Detect which cell encompasses the target text, then output its (x, y) center coordinate. 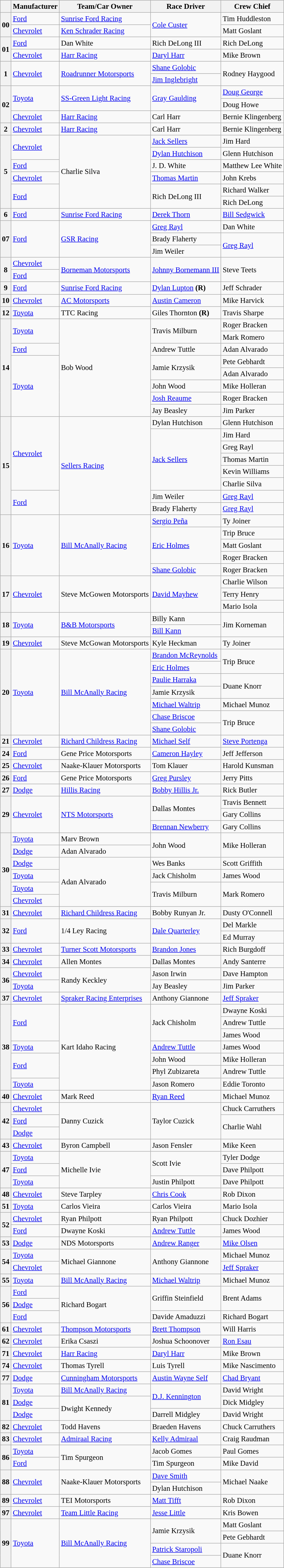
37 (6, 998)
Scott Griffith (252, 863)
Kevin Williams (252, 472)
43 (6, 1145)
Tim Huddleston (252, 19)
54 (6, 1262)
Chad Bryant (252, 1378)
25 (6, 766)
Johnny Bornemann III (185, 270)
Doug George (252, 92)
Jeff Schrader (252, 288)
88 (6, 1482)
52 (6, 1225)
Will Harris (252, 1329)
Richard Walker (252, 190)
Gray Gaulding (185, 98)
Cameron Hayley (185, 753)
Griffin Steinfield (185, 1298)
Wes Banks (185, 863)
Steve Teets (252, 270)
Steve McGowan Motorsports (105, 643)
Mike David (252, 1464)
John Krebs (252, 178)
Chuck Dozhier (252, 1219)
Thompson Motorsports (105, 1329)
Greg Pursley (185, 778)
99 (6, 1543)
07 (6, 239)
Harold Kunsman (252, 766)
42 (6, 1120)
J. D. White (185, 166)
Jesse Little (185, 1513)
TEI Motorsports (105, 1500)
Jacob Gomes (185, 1451)
01 (6, 50)
Taylor Cuzick (185, 1120)
Allen Montes (105, 962)
Michael Self (185, 741)
Justin Philpott (185, 1182)
Giles Thornton (R) (185, 313)
Dale Quarterley (185, 931)
14 (6, 367)
Turner Scott Motorsports (105, 949)
62 (6, 1341)
33 (6, 949)
Team Little Racing (105, 1513)
Jerry Pitts (252, 778)
Steve McGowen Motorsports (105, 594)
55 (6, 1280)
30 (6, 870)
Del Markle (252, 925)
Erika Csaszi (105, 1341)
83 (6, 1439)
38 (6, 1048)
74 (6, 1366)
SS-Green Light Racing (105, 98)
Thomas Tyrell (105, 1366)
Tyler Dodge (252, 1158)
D.J. Kennington (185, 1396)
Joshua Schoonover (185, 1341)
5 (6, 172)
18 (6, 625)
GSR Racing (105, 239)
AC Motorsports (105, 300)
Bill Kann (185, 631)
1/4 Ley Racing (105, 931)
Mike Keen (252, 1145)
48 (6, 1194)
6 (6, 215)
Patrick Staropoli (185, 1549)
20 (6, 692)
86 (6, 1457)
19 (6, 643)
Hillis Racing (105, 790)
Dylan Lupton (R) (185, 288)
Crew Chief (252, 7)
Matthew Lee White (252, 166)
Rodney Haygood (252, 74)
26 (6, 778)
Andy Santerre (252, 962)
Brandon Jones (185, 949)
Brandon McReynolds (185, 655)
Spraker Racing Enterprises (105, 998)
29 (6, 815)
53 (6, 1243)
Dick Midgley (252, 1403)
Dusty O'Connell (252, 913)
2 (6, 129)
Eddie Toronto (252, 1084)
32 (6, 931)
77 (6, 1378)
Sellers Racing (105, 466)
16 (6, 545)
8 (6, 270)
Dwight Kennedy (105, 1408)
Admiraal Racing (105, 1439)
Phyl Zubizareta (185, 1072)
Charlie Wilson (252, 582)
Cunningham Motorsports (105, 1378)
21 (6, 741)
Ken Schrader Racing (105, 31)
12 (6, 313)
34 (6, 962)
Charlie Wahl (252, 1127)
Josh Reaume (185, 398)
36 (6, 980)
Dave Hampton (252, 974)
Kyle Heckman (185, 643)
Travis Bennett (252, 803)
Borneman Motorsports (105, 270)
97 (6, 1513)
Roadrunner Motorsports (105, 74)
81 (6, 1403)
Chris Cook (185, 1194)
Mike Nascimento (252, 1366)
David Mayhew (185, 594)
Austin Cameron (185, 300)
Rick Butler (252, 790)
Byron Campbell (105, 1145)
82 (6, 1427)
Race Driver (185, 7)
Davide Amaduzzi (185, 1317)
56 (6, 1304)
Sergio Peña (185, 521)
Jeff Jefferson (252, 753)
B&B Motorsports (105, 625)
9 (6, 288)
Billy Kann (185, 619)
Rich Burgdoff (252, 949)
Ed Murray (252, 937)
Derek Thorn (185, 215)
Terry Henry (252, 594)
47 (6, 1170)
1 (6, 74)
Kelly Admiraal (185, 1439)
Jim Inglebright (185, 80)
Marv Brown (105, 839)
Brennan Newberry (185, 827)
27 (6, 790)
Michelle Ivie (105, 1170)
Randy Keckley (105, 980)
Bobby Runyan Jr. (185, 913)
24 (6, 753)
Manufacturer (35, 7)
17 (6, 594)
10 (6, 300)
Bob Wood (105, 367)
Michael Naake (252, 1482)
Tom Klauer (185, 766)
Bobby Hillis Jr. (185, 790)
Ryan Reed (185, 1096)
Steve Portenga (252, 741)
Luis Tyrell (185, 1366)
Doug Howe (252, 105)
Matt Tifft (185, 1500)
Kart Idaho Racing (105, 1048)
Ron Esau (252, 1341)
Dave Smith (185, 1476)
Michael Giannone (105, 1262)
Jason Fensler (185, 1145)
89 (6, 1500)
15 (6, 466)
Brett Thompson (185, 1329)
71 (6, 1353)
Paul Gomes (252, 1451)
Andrew Ranger (185, 1243)
NDS Motorsports (105, 1243)
Mark Reed (105, 1096)
Craig Raudman (252, 1439)
Braeden Havens (185, 1427)
Kris Bowen (252, 1513)
Danny Cuzick (105, 1120)
Austin Wayne Self (185, 1378)
Paulie Harraka (185, 680)
40 (6, 1096)
Steve Tarpley (105, 1194)
Mike Harvick (252, 300)
31 (6, 913)
Darrell Midgley (185, 1415)
Todd Havens (105, 1427)
Mike Olsen (252, 1243)
Cole Custer (185, 25)
Jason Romero (185, 1084)
Scott Ivie (185, 1163)
Team/Car Owner (105, 7)
TTC Racing (105, 313)
NTS Motorsports (105, 815)
Jim Korneman (252, 625)
00 (6, 25)
61 (6, 1329)
Brent Adams (252, 1298)
Travis Sharpe (252, 313)
Jason Irwin (185, 974)
51 (6, 1206)
Bill Sedgwick (252, 215)
02 (6, 104)
